Scan for the cell matching the given text and deliver its [x, y] coordinate at center. 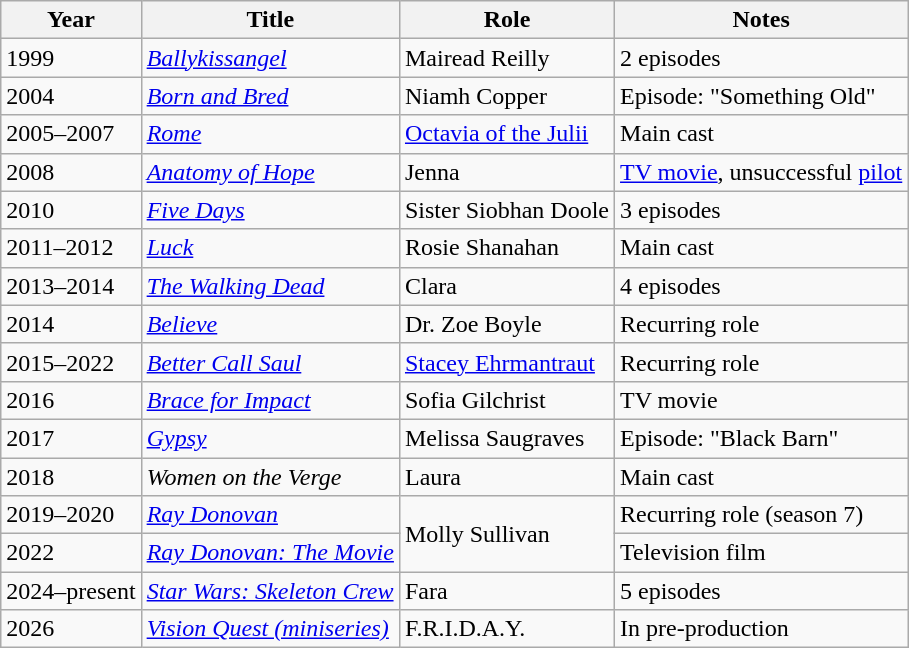
TV movie, unsuccessful pilot [762, 172]
5 episodes [762, 591]
Sister Siobhan Doole [506, 210]
Melissa Saugraves [506, 438]
Rosie Shanahan [506, 248]
2005–2007 [71, 134]
Recurring role (season 7) [762, 515]
Jenna [506, 172]
Notes [762, 20]
Ray Donovan [270, 515]
Mairead Reilly [506, 58]
Title [270, 20]
In pre-production [762, 629]
2010 [71, 210]
Dr. Zoe Boyle [506, 324]
4 episodes [762, 286]
Year [71, 20]
2016 [71, 400]
Vision Quest (miniseries) [270, 629]
Octavia of the Julii [506, 134]
3 episodes [762, 210]
Believe [270, 324]
2024–present [71, 591]
Molly Sullivan [506, 534]
2015–2022 [71, 362]
Anatomy of Hope [270, 172]
2008 [71, 172]
Episode: "Something Old" [762, 96]
Luck [270, 248]
Brace for Impact [270, 400]
F.R.I.D.A.Y. [506, 629]
2019–2020 [71, 515]
The Walking Dead [270, 286]
Laura [506, 477]
1999 [71, 58]
Clara [506, 286]
Ray Donovan: The Movie [270, 553]
Television film [762, 553]
Women on the Verge [270, 477]
2013–2014 [71, 286]
Rome [270, 134]
Gypsy [270, 438]
2011–2012 [71, 248]
TV movie [762, 400]
Episode: "Black Barn" [762, 438]
Stacey Ehrmantraut [506, 362]
Niamh Copper [506, 96]
Ballykissangel [270, 58]
2017 [71, 438]
2014 [71, 324]
2022 [71, 553]
2026 [71, 629]
Five Days [270, 210]
Star Wars: Skeleton Crew [270, 591]
Born and Bred [270, 96]
Sofia Gilchrist [506, 400]
Better Call Saul [270, 362]
2 episodes [762, 58]
2018 [71, 477]
Role [506, 20]
2004 [71, 96]
Fara [506, 591]
